Identify which cell holds the provided text, then report its [x, y] central coordinate. 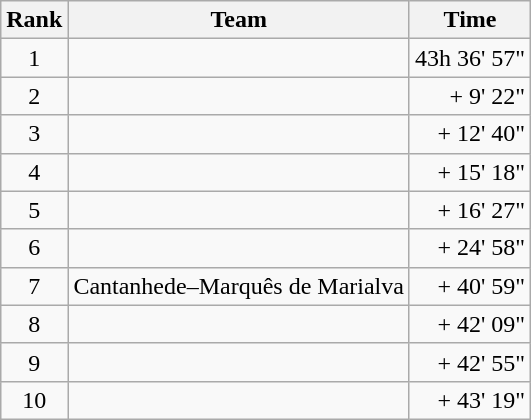
+ 43' 19" [470, 400]
4 [34, 172]
+ 12' 40" [470, 134]
6 [34, 248]
+ 42' 09" [470, 324]
Time [470, 20]
9 [34, 362]
43h 36' 57" [470, 58]
+ 9' 22" [470, 96]
Cantanhede–Marquês de Marialva [239, 286]
+ 40' 59" [470, 286]
Rank [34, 20]
5 [34, 210]
+ 42' 55" [470, 362]
Team [239, 20]
+ 24' 58" [470, 248]
8 [34, 324]
3 [34, 134]
+ 16' 27" [470, 210]
+ 15' 18" [470, 172]
10 [34, 400]
1 [34, 58]
7 [34, 286]
2 [34, 96]
